Return [x, y] of the center of cell containing provided text 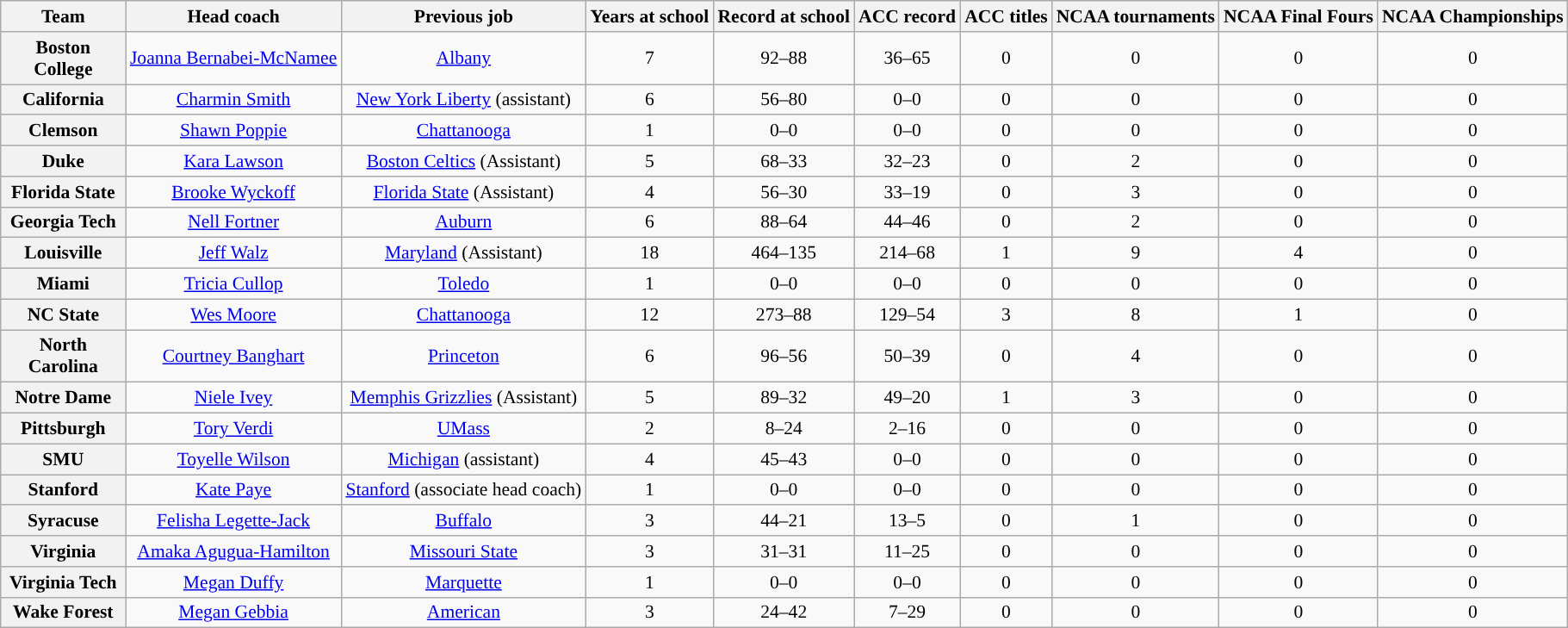
UMass [463, 429]
56–30 [784, 192]
Record at school [784, 16]
88–64 [784, 222]
7 [649, 59]
Courtney Banghart [233, 357]
Duke [64, 161]
44–21 [784, 521]
9 [1136, 253]
ACC titles [1006, 16]
92–88 [784, 59]
18 [649, 253]
Toyelle Wilson [233, 459]
89–32 [784, 398]
Florida State (Assistant) [463, 192]
11–25 [908, 551]
Buffalo [463, 521]
Megan Duffy [233, 582]
96–56 [784, 357]
Wake Forest [64, 612]
Maryland (Assistant) [463, 253]
Memphis Grizzlies (Assistant) [463, 398]
56–80 [784, 100]
Georgia Tech [64, 222]
NCAA Championships [1472, 16]
Stanford (associate head coach) [463, 490]
Boston Celtics (Assistant) [463, 161]
45–43 [784, 459]
31–31 [784, 551]
Louisville [64, 253]
7–29 [908, 612]
50–39 [908, 357]
Joanna Bernabei-McNamee [233, 59]
273–88 [784, 314]
Charmin Smith [233, 100]
Tory Verdi [233, 429]
68–33 [784, 161]
129–54 [908, 314]
Megan Gebbia [233, 612]
New York Liberty (assistant) [463, 100]
Virginia Tech [64, 582]
ACC record [908, 16]
Pittsburgh [64, 429]
Wes Moore [233, 314]
North Carolina [64, 357]
Syracuse [64, 521]
NCAA tournaments [1136, 16]
Years at school [649, 16]
Florida State [64, 192]
Princeton [463, 357]
Marquette [463, 582]
Missouri State [463, 551]
24–42 [784, 612]
NC State [64, 314]
Michigan (assistant) [463, 459]
Head coach [233, 16]
Niele Ivey [233, 398]
Miami [64, 284]
Virginia [64, 551]
Team [64, 16]
Notre Dame [64, 398]
SMU [64, 459]
American [463, 612]
44–46 [908, 222]
California [64, 100]
2–16 [908, 429]
Clemson [64, 131]
Toledo [463, 284]
Kara Lawson [233, 161]
Stanford [64, 490]
49–20 [908, 398]
Auburn [463, 222]
464–135 [784, 253]
33–19 [908, 192]
Albany [463, 59]
Brooke Wyckoff [233, 192]
Previous job [463, 16]
32–23 [908, 161]
13–5 [908, 521]
36–65 [908, 59]
8 [1136, 314]
Amaka Agugua-Hamilton [233, 551]
Nell Fortner [233, 222]
8–24 [784, 429]
NCAA Final Fours [1298, 16]
Jeff Walz [233, 253]
Tricia Cullop [233, 284]
Felisha Legette-Jack [233, 521]
12 [649, 314]
Boston College [64, 59]
Kate Paye [233, 490]
Shawn Poppie [233, 131]
214–68 [908, 253]
